Capture the cell that displays the provided text and extract its (X, Y) central coordinate. 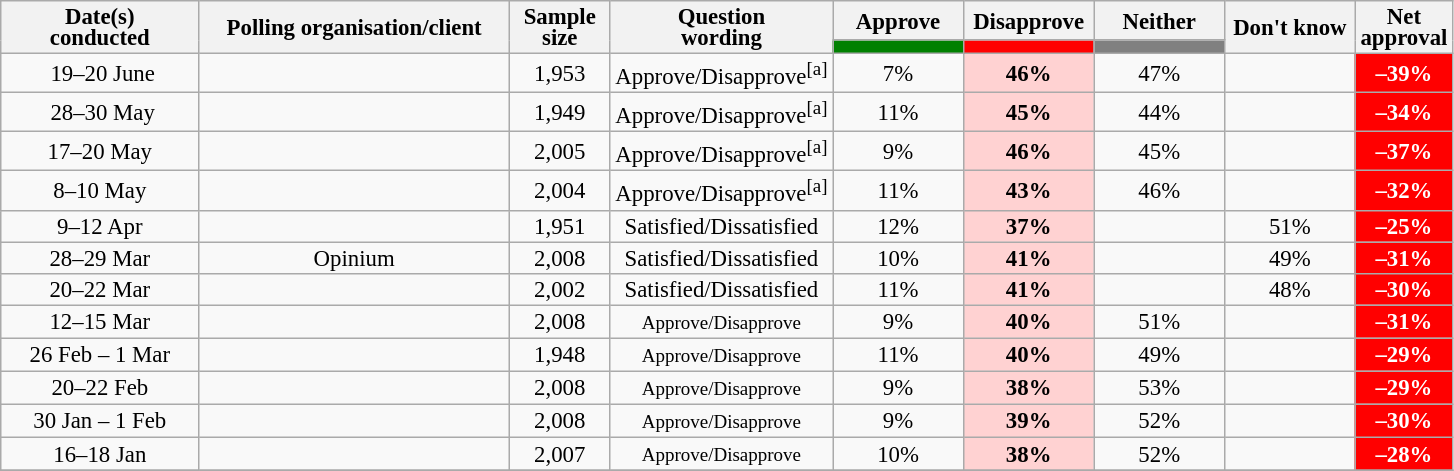
53% (1160, 388)
28–30 May (100, 112)
7% (898, 74)
1,948 (560, 354)
28–29 Mar (100, 258)
2,005 (560, 152)
1,949 (560, 112)
2,007 (560, 454)
Neither (1160, 20)
37% (1028, 226)
Questionwording (722, 28)
8–10 May (100, 190)
16–18 Jan (100, 454)
1,953 (560, 74)
47% (1160, 74)
9–12 Apr (100, 226)
–28% (1404, 454)
–32% (1404, 190)
–37% (1404, 152)
12% (898, 226)
Approve (898, 20)
Don't know (1290, 28)
–34% (1404, 112)
30 Jan – 1 Feb (100, 420)
2,002 (560, 289)
2,004 (560, 190)
Opinium (354, 258)
Disapprove (1028, 20)
Polling organisation/client (354, 28)
–39% (1404, 74)
12–15 Mar (100, 322)
39% (1028, 420)
Date(s)conducted (100, 28)
1,951 (560, 226)
–25% (1404, 226)
26 Feb – 1 Mar (100, 354)
48% (1290, 289)
44% (1160, 112)
43% (1028, 190)
19–20 June (100, 74)
20–22 Feb (100, 388)
Sample size (560, 28)
Net approval (1404, 28)
17–20 May (100, 152)
20–22 Mar (100, 289)
